Locate the cell with the specified text and output its (X, Y) center coordinate. 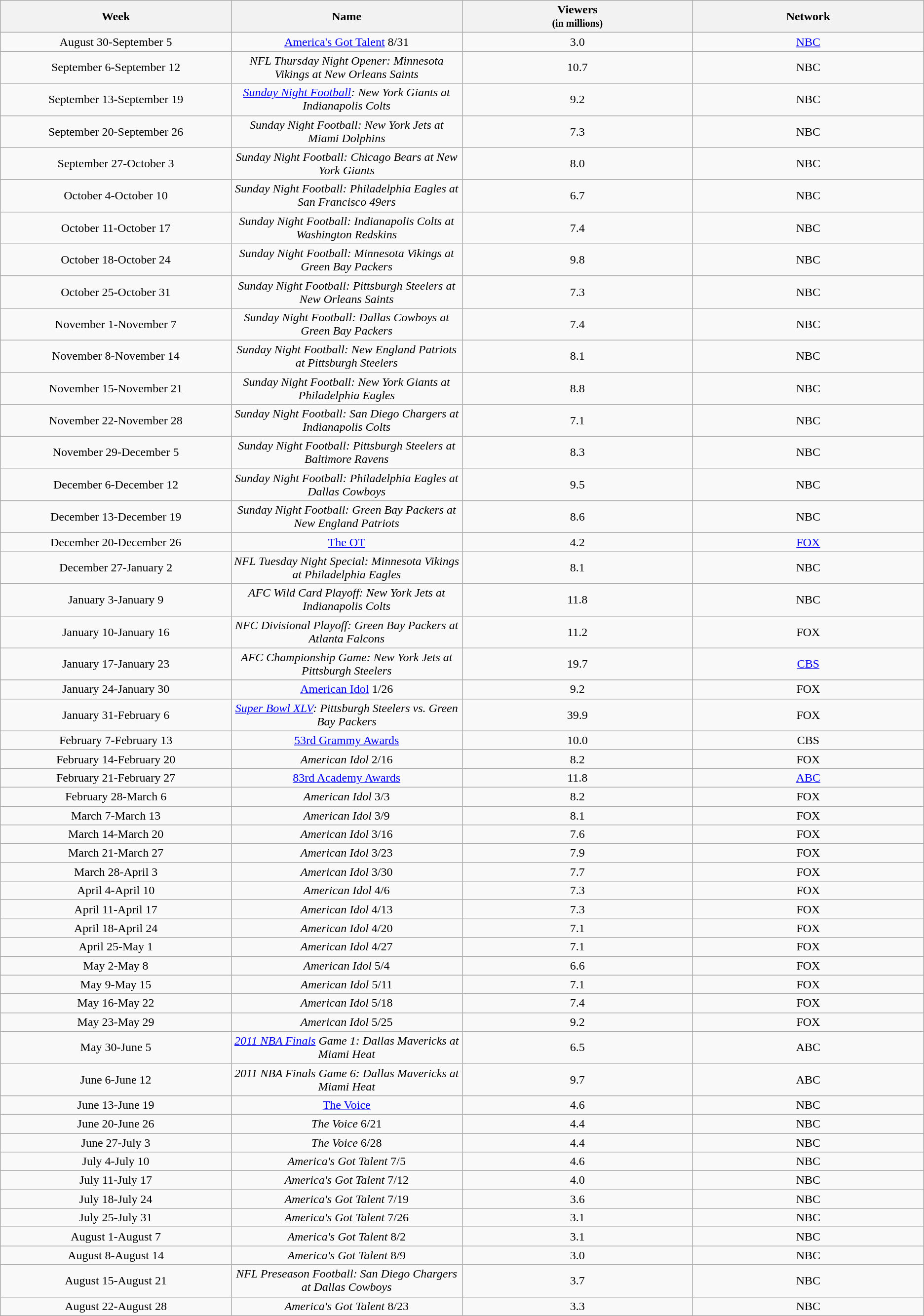
February 28-March 6 (116, 796)
Sunday Night Football: Dallas Cowboys at Green Bay Packers (346, 324)
December 20-December 26 (116, 542)
9.5 (577, 485)
September 6-September 12 (116, 67)
Sunday Night Football: Philadelphia Eagles at San Francisco 49ers (346, 195)
4.2 (577, 542)
10.7 (577, 67)
4.0 (577, 1180)
October 4-October 10 (116, 195)
6.6 (577, 966)
August 1-August 7 (116, 1237)
Network (808, 17)
America's Got Talent 8/2 (346, 1237)
November 8-November 14 (116, 356)
NFL Preseason Football: San Diego Chargers at Dallas Cowboys (346, 1281)
American Idol 5/4 (346, 966)
April 11-April 17 (116, 909)
83rd Academy Awards (346, 778)
American Idol 3/30 (346, 872)
Viewers(in millions) (577, 17)
Super Bowl XLV: Pittsburgh Steelers vs. Green Bay Packers (346, 714)
Sunday Night Football: New York Giants at Philadelphia Eagles (346, 388)
Sunday Night Football: Green Bay Packers at New England Patriots (346, 517)
American Idol 4/20 (346, 928)
Sunday Night Football: San Diego Chargers at Indianapolis Colts (346, 420)
9.7 (577, 1080)
Sunday Night Football: Chicago Bears at New York Giants (346, 164)
America's Got Talent 7/26 (346, 1218)
9.8 (577, 260)
May 30-June 5 (116, 1047)
19.7 (577, 664)
American Idol 3/23 (346, 853)
October 25-October 31 (116, 292)
AFC Wild Card Playoff: New York Jets at Indianapolis Colts (346, 600)
July 4-July 10 (116, 1162)
May 9-May 15 (116, 984)
NFL Thursday Night Opener: Minnesota Vikings at New Orleans Saints (346, 67)
March 28-April 3 (116, 872)
American Idol 5/25 (346, 1022)
June 13-June 19 (116, 1105)
53rd Grammy Awards (346, 740)
8.6 (577, 517)
April 25-May 1 (116, 947)
May 2-May 8 (116, 966)
America's Got Talent 7/12 (346, 1180)
America's Got Talent 8/23 (346, 1306)
February 14-February 20 (116, 759)
March 7-March 13 (116, 816)
American Idol 4/27 (346, 947)
June 27-July 3 (116, 1142)
March 21-March 27 (116, 853)
The Voice 6/21 (346, 1124)
3.3 (577, 1306)
2011 NBA Finals Game 1: Dallas Mavericks at Miami Heat (346, 1047)
January 31-February 6 (116, 714)
November 29-December 5 (116, 453)
Sunday Night Football: Pittsburgh Steelers at Baltimore Ravens (346, 453)
Sunday Night Football: Minnesota Vikings at Green Bay Packers (346, 260)
6.5 (577, 1047)
American Idol 3/3 (346, 796)
August 22-August 28 (116, 1306)
America's Got Talent 7/5 (346, 1162)
June 20-June 26 (116, 1124)
American Idol 5/18 (346, 1003)
October 11-October 17 (116, 228)
January 17-January 23 (116, 664)
May 23-May 29 (116, 1022)
June 6-June 12 (116, 1080)
Sunday Night Football: Pittsburgh Steelers at New Orleans Saints (346, 292)
NFL Tuesday Night Special: Minnesota Vikings at Philadelphia Eagles (346, 567)
August 15-August 21 (116, 1281)
The Voice (346, 1105)
November 1-November 7 (116, 324)
Sunday Night Football: Philadelphia Eagles at Dallas Cowboys (346, 485)
3.7 (577, 1281)
January 3-January 9 (116, 600)
September 13-September 19 (116, 100)
American Idol 2/16 (346, 759)
America's Got Talent 8/9 (346, 1255)
Sunday Night Football: New England Patriots at Pittsburgh Steelers (346, 356)
39.9 (577, 714)
7.7 (577, 872)
Name (346, 17)
America's Got Talent 7/19 (346, 1199)
The Voice 6/28 (346, 1142)
July 18-July 24 (116, 1199)
3.6 (577, 1199)
American Idol 4/13 (346, 909)
10.0 (577, 740)
7.9 (577, 853)
February 7-February 13 (116, 740)
May 16-May 22 (116, 1003)
January 10-January 16 (116, 632)
January 24-January 30 (116, 689)
March 14-March 20 (116, 834)
AFC Championship Game: New York Jets at Pittsburgh Steelers (346, 664)
August 8-August 14 (116, 1255)
September 27-October 3 (116, 164)
The OT (346, 542)
July 11-July 17 (116, 1180)
October 18-October 24 (116, 260)
April 4-April 10 (116, 891)
2011 NBA Finals Game 6: Dallas Mavericks at Miami Heat (346, 1080)
NFC Divisional Playoff: Green Bay Packers at Atlanta Falcons (346, 632)
August 30-September 5 (116, 42)
8.0 (577, 164)
July 25-July 31 (116, 1218)
December 27-January 2 (116, 567)
American Idol 1/26 (346, 689)
February 21-February 27 (116, 778)
American Idol 3/16 (346, 834)
Week (116, 17)
April 18-April 24 (116, 928)
September 20-September 26 (116, 131)
6.7 (577, 195)
November 15-November 21 (116, 388)
December 6-December 12 (116, 485)
11.2 (577, 632)
Sunday Night Football: New York Giants at Indianapolis Colts (346, 100)
8.8 (577, 388)
American Idol 3/9 (346, 816)
Sunday Night Football: New York Jets at Miami Dolphins (346, 131)
8.3 (577, 453)
American Idol 5/11 (346, 984)
7.6 (577, 834)
America's Got Talent 8/31 (346, 42)
American Idol 4/6 (346, 891)
December 13-December 19 (116, 517)
November 22-November 28 (116, 420)
Sunday Night Football: Indianapolis Colts at Washington Redskins (346, 228)
